Pinpoint the cell where the given text exists, returning its [X, Y] midpoint coordinate. 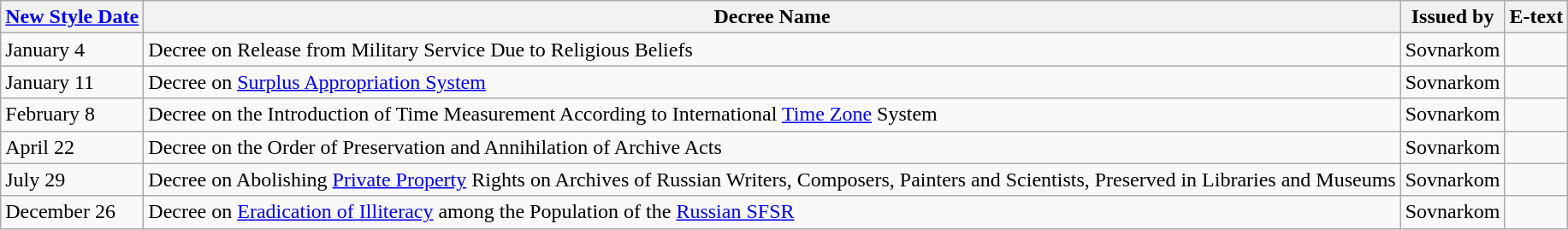
Issued by [1453, 17]
Decree on Surplus Appropriation System [772, 82]
January 4 [72, 50]
July 29 [72, 180]
December 26 [72, 212]
Decree on Abolishing Private Property Rights on Archives of Russian Writers, Composers, Painters and Scientists, Preserved in Libraries and Museums [772, 180]
Decree on the Order of Preservation and Annihilation of Archive Acts [772, 147]
Decree on Eradication of Illiteracy among the Population of the Russian SFSR [772, 212]
January 11 [72, 82]
February 8 [72, 115]
Decree Name [772, 17]
E-text [1536, 17]
New Style Date [72, 17]
Decree on the Introduction of Time Measurement According to International Time Zone System [772, 115]
Decree on Release from Military Service Due to Religious Beliefs [772, 50]
April 22 [72, 147]
